From the cell containing the given text, extract its center point as (X, Y) coordinate. 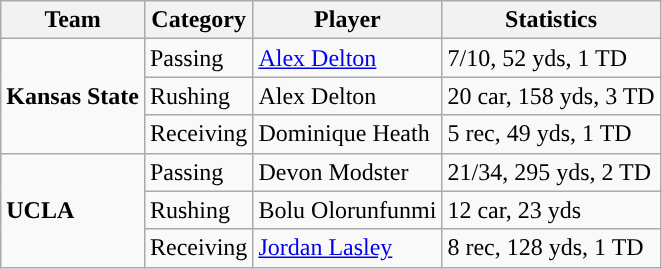
Kansas State (73, 96)
Dominique Heath (348, 134)
8 rec, 128 yds, 1 TD (551, 248)
Player (348, 20)
Devon Modster (348, 172)
Category (198, 20)
12 car, 23 yds (551, 210)
21/34, 295 yds, 2 TD (551, 172)
Statistics (551, 20)
UCLA (73, 210)
Team (73, 20)
7/10, 52 yds, 1 TD (551, 58)
Bolu Olorunfunmi (348, 210)
20 car, 158 yds, 3 TD (551, 96)
Jordan Lasley (348, 248)
5 rec, 49 yds, 1 TD (551, 134)
